Capture the cell that displays the provided text and extract its [x, y] central coordinate. 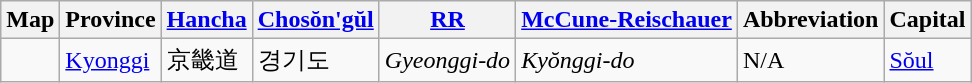
Capital [928, 20]
RR [447, 20]
Province [110, 20]
Chosŏn'gŭl [316, 20]
京畿道 [206, 60]
N/A [810, 60]
Kyŏnggi-do [627, 60]
Hancha [206, 20]
Sŏul [928, 60]
Kyonggi [110, 60]
Abbreviation [810, 20]
경기도 [316, 60]
Map [30, 20]
Gyeonggi-do [447, 60]
McCune-Reischauer [627, 20]
